Provide the [x, y] coordinate of the cell's center where the given text is located.  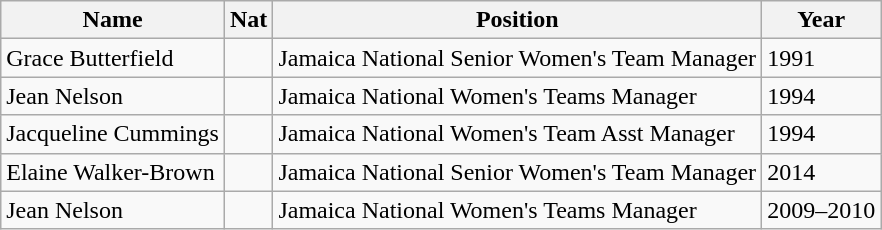
Grace Butterfield [113, 58]
Nat [248, 20]
Jamaica National Women's Team Asst Manager [518, 134]
Jacqueline Cummings [113, 134]
Elaine Walker-Brown [113, 172]
Position [518, 20]
Name [113, 20]
1991 [822, 58]
2009–2010 [822, 210]
2014 [822, 172]
Year [822, 20]
